Detect which cell encompasses the target text, then output its [X, Y] center coordinate. 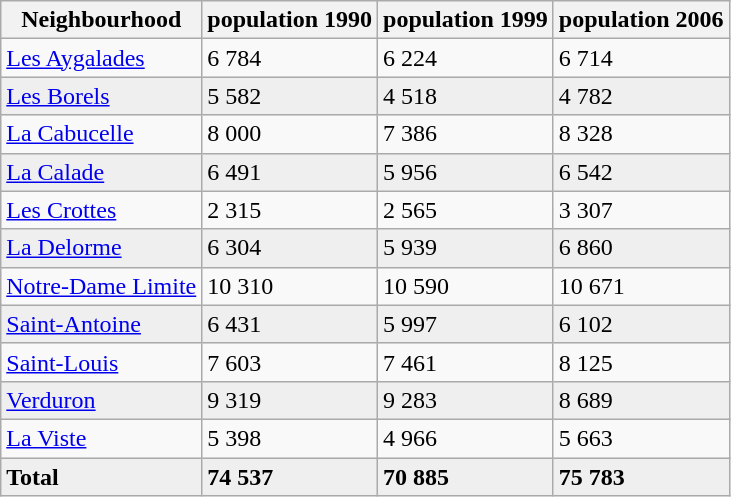
75 783 [641, 477]
Saint-Louis [102, 362]
La Delorme [102, 248]
7 461 [466, 362]
8 328 [641, 134]
6 491 [290, 172]
6 784 [290, 58]
2 565 [466, 210]
6 714 [641, 58]
6 102 [641, 324]
population 1999 [466, 20]
5 997 [466, 324]
5 582 [290, 96]
10 590 [466, 286]
7 603 [290, 362]
Les Borels [102, 96]
74 537 [290, 477]
6 304 [290, 248]
5 398 [290, 438]
Neighbourhood [102, 20]
8 689 [641, 400]
3 307 [641, 210]
Notre-Dame Limite [102, 286]
6 431 [290, 324]
5 939 [466, 248]
Les Crottes [102, 210]
La Calade [102, 172]
population 1990 [290, 20]
7 386 [466, 134]
6 542 [641, 172]
10 671 [641, 286]
9 283 [466, 400]
Saint-Antoine [102, 324]
8 000 [290, 134]
Total [102, 477]
Les Aygalades [102, 58]
6 860 [641, 248]
10 310 [290, 286]
4 966 [466, 438]
2 315 [290, 210]
8 125 [641, 362]
70 885 [466, 477]
4 518 [466, 96]
La Viste [102, 438]
La Cabucelle [102, 134]
6 224 [466, 58]
Verduron [102, 400]
5 663 [641, 438]
5 956 [466, 172]
population 2006 [641, 20]
9 319 [290, 400]
4 782 [641, 96]
